Pinpoint the cell where the given text exists, returning its [x, y] midpoint coordinate. 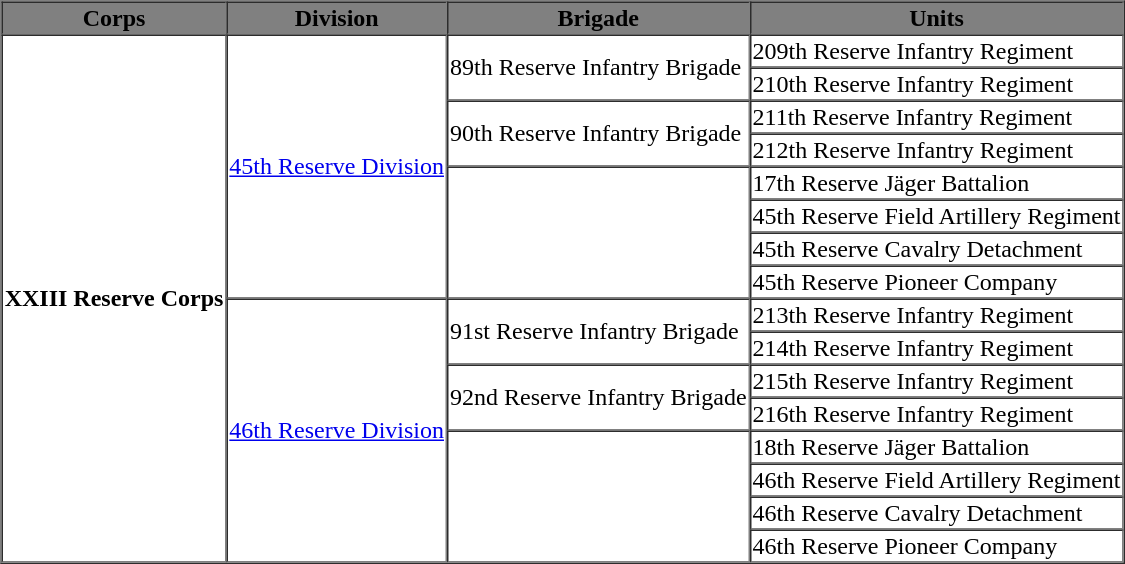
Brigade [598, 18]
45th Reserve Pioneer Company [937, 282]
46th Reserve Division [336, 430]
45th Reserve Cavalry Detachment [937, 248]
90th Reserve Infantry Brigade [598, 133]
Corps [114, 18]
91st Reserve Infantry Brigade [598, 331]
211th Reserve Infantry Regiment [937, 116]
214th Reserve Infantry Regiment [937, 348]
Units [937, 18]
209th Reserve Infantry Regiment [937, 50]
Division [336, 18]
45th Reserve Field Artillery Regiment [937, 216]
216th Reserve Infantry Regiment [937, 414]
18th Reserve Jäger Battalion [937, 446]
45th Reserve Division [336, 166]
212th Reserve Infantry Regiment [937, 150]
89th Reserve Infantry Brigade [598, 67]
46th Reserve Cavalry Detachment [937, 512]
XXIII Reserve Corps [114, 298]
46th Reserve Field Artillery Regiment [937, 480]
210th Reserve Infantry Regiment [937, 84]
215th Reserve Infantry Regiment [937, 380]
17th Reserve Jäger Battalion [937, 182]
213th Reserve Infantry Regiment [937, 314]
46th Reserve Pioneer Company [937, 546]
92nd Reserve Infantry Brigade [598, 397]
